Return the [x, y] coordinate for the center point of the cell that contains the specified text.  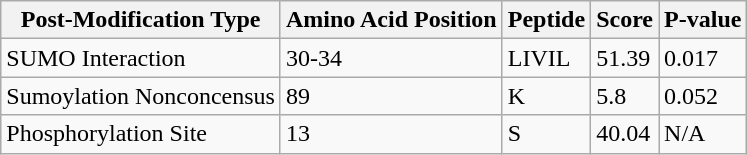
Sumoylation Nonconcensus [141, 96]
P-value [703, 20]
13 [391, 134]
Amino Acid Position [391, 20]
0.017 [703, 58]
89 [391, 96]
5.8 [625, 96]
S [546, 134]
Post-Modification Type [141, 20]
N/A [703, 134]
40.04 [625, 134]
K [546, 96]
Phosphorylation Site [141, 134]
Peptide [546, 20]
51.39 [625, 58]
30-34 [391, 58]
LIVIL [546, 58]
SUMO Interaction [141, 58]
0.052 [703, 96]
Score [625, 20]
